Pinpoint the cell where the given text exists, returning its [X, Y] midpoint coordinate. 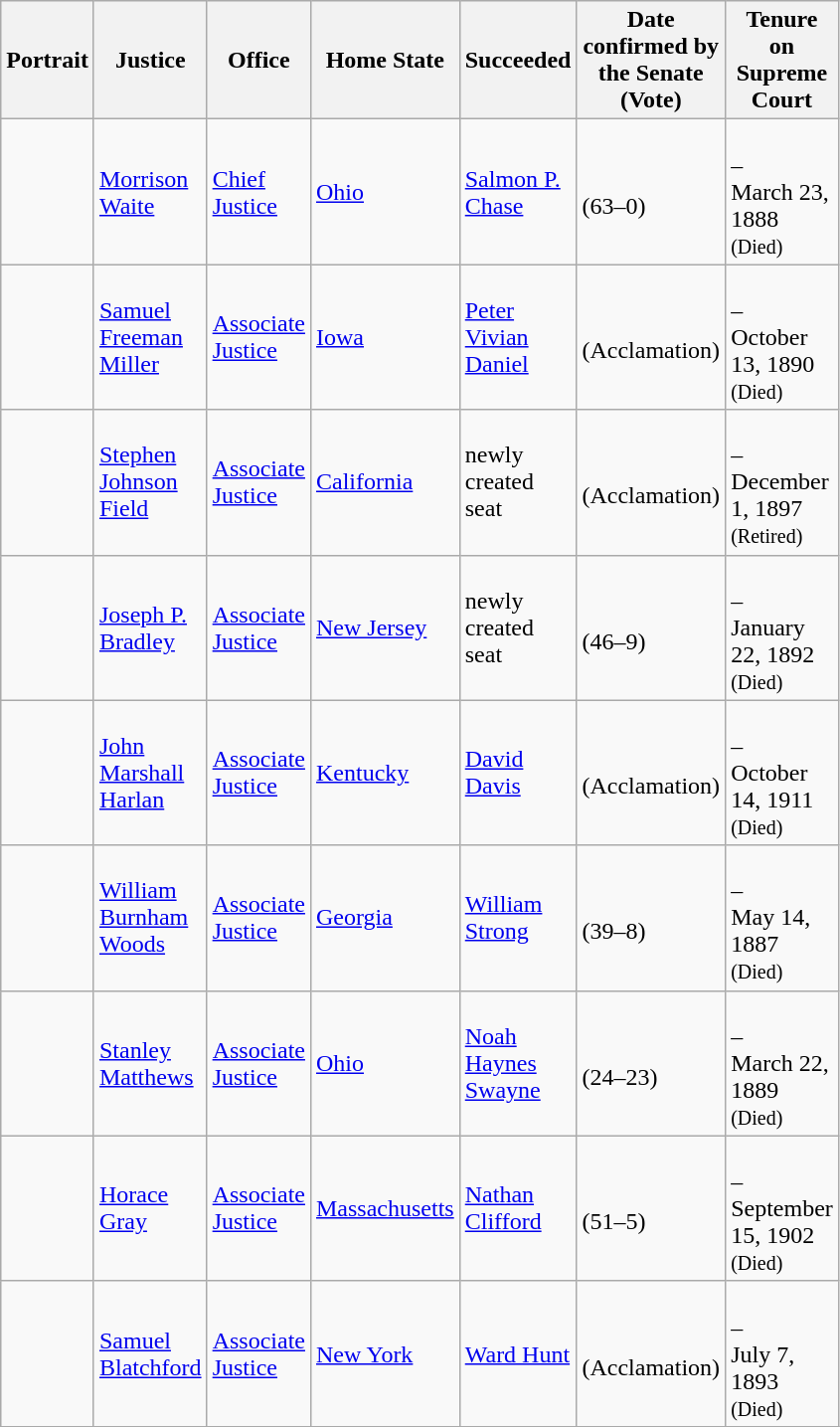
–September 15, 1902(Died) [782, 1208]
(63–0) [651, 192]
Samuel Freeman Miller [150, 337]
California [385, 482]
(46–9) [651, 627]
–January 22, 1892(Died) [782, 627]
New York [385, 1353]
Justice [150, 60]
–July 7, 1893(Died) [782, 1353]
Samuel Blatchford [150, 1353]
Peter Vivian Daniel [518, 337]
Tenure on Supreme Court [782, 60]
John Marshall Harlan [150, 773]
–May 14, 1887(Died) [782, 918]
–March 23, 1888(Died) [782, 192]
Stephen Johnson Field [150, 482]
–March 22, 1889(Died) [782, 1063]
Portrait [48, 60]
William Burnham Woods [150, 918]
William Strong [518, 918]
Massachusetts [385, 1208]
Noah Haynes Swayne [518, 1063]
Joseph P. Bradley [150, 627]
David Davis [518, 773]
Succeeded [518, 60]
(51–5) [651, 1208]
New Jersey [385, 627]
Chief Justice [258, 192]
Home State [385, 60]
Office [258, 60]
(39–8) [651, 918]
–December 1, 1897(Retired) [782, 482]
Morrison Waite [150, 192]
(24–23) [651, 1063]
Horace Gray [150, 1208]
Stanley Matthews [150, 1063]
Salmon P. Chase [518, 192]
Ward Hunt [518, 1353]
–October 14, 1911(Died) [782, 773]
Kentucky [385, 773]
–October 13, 1890(Died) [782, 337]
Date confirmed by the Senate(Vote) [651, 60]
Nathan Clifford [518, 1208]
Iowa [385, 337]
Georgia [385, 918]
